Search for the cell housing the specified text and yield its [x, y] center coordinate. 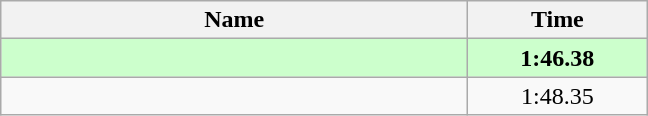
1:46.38 [558, 58]
Time [558, 20]
Name [234, 20]
1:48.35 [558, 96]
